Provide the (X, Y) coordinate of the cell's center where the given text is located.  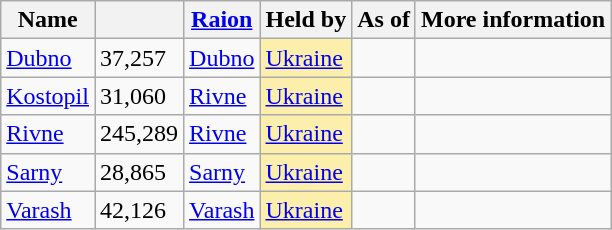
42,126 (138, 210)
Kostopil (48, 96)
Held by (306, 20)
31,060 (138, 96)
28,865 (138, 172)
37,257 (138, 58)
Raion (222, 20)
245,289 (138, 134)
More information (512, 20)
As of (384, 20)
Name (48, 20)
